Return [X, Y] of the center of cell containing provided text 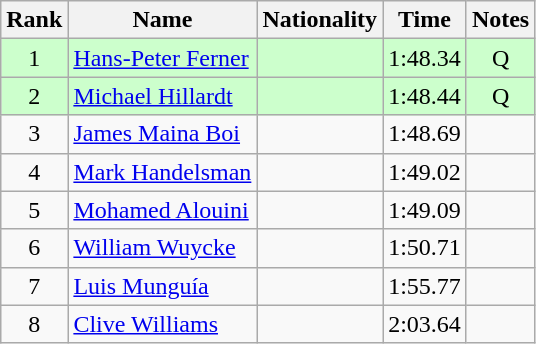
Mark Handelsman [162, 172]
1:49.02 [425, 172]
1 [34, 58]
Mohamed Alouini [162, 210]
Clive Williams [162, 324]
5 [34, 210]
1:50.71 [425, 248]
James Maina Boi [162, 134]
1:49.09 [425, 210]
3 [34, 134]
1:48.44 [425, 96]
4 [34, 172]
1:48.34 [425, 58]
7 [34, 286]
Hans-Peter Ferner [162, 58]
1:48.69 [425, 134]
2:03.64 [425, 324]
8 [34, 324]
Michael Hillardt [162, 96]
1:55.77 [425, 286]
Notes [500, 20]
Name [162, 20]
6 [34, 248]
Nationality [320, 20]
William Wuycke [162, 248]
Rank [34, 20]
Luis Munguía [162, 286]
2 [34, 96]
Time [425, 20]
